Identify which cell holds the provided text, then report its (x, y) central coordinate. 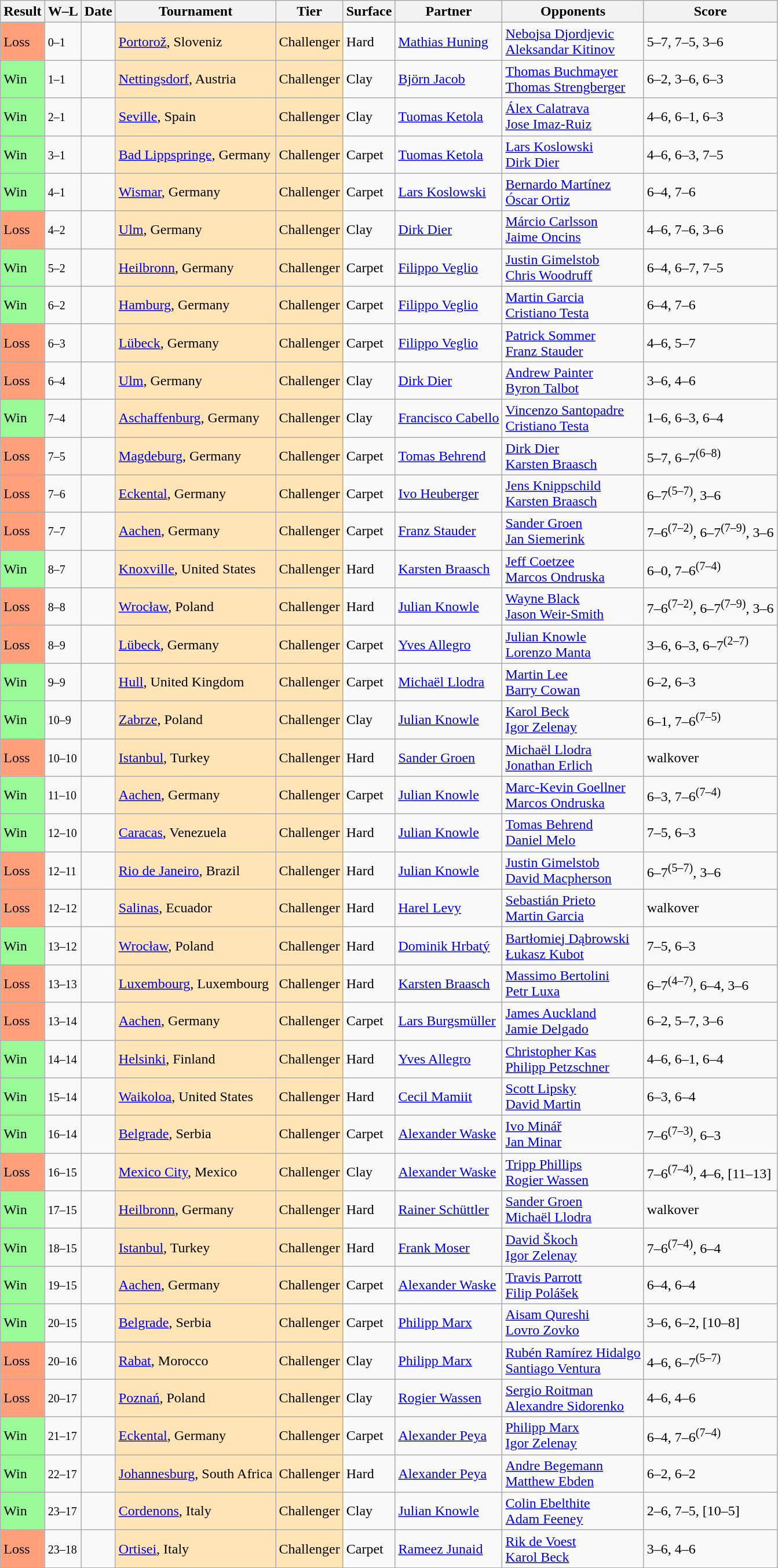
Bartłomiej Dąbrowski Łukasz Kubot (573, 945)
Rubén Ramírez Hidalgo Santiago Ventura (573, 1360)
14–14 (63, 1059)
16–14 (63, 1134)
Wismar, Germany (196, 192)
1–6, 6–3, 6–4 (710, 418)
0–1 (63, 42)
6–1, 7–6(7–5) (710, 719)
1–1 (63, 79)
Sergio Roitman Alexandre Sidorenko (573, 1398)
Rameez Junaid (448, 1549)
Thomas Buchmayer Thomas Strengberger (573, 79)
20–16 (63, 1360)
6–0, 7–6(7–4) (710, 569)
13–12 (63, 945)
6–4, 6–7, 7–5 (710, 268)
4–6, 7–6, 3–6 (710, 229)
10–10 (63, 758)
7–6(7–4), 6–4 (710, 1248)
Poznań, Poland (196, 1398)
2–1 (63, 117)
Hull, United Kingdom (196, 682)
Andre Begemann Matthew Ebden (573, 1474)
Score (710, 12)
Colin Ebelthite Adam Feeney (573, 1511)
Nebojsa Djordjevic Aleksandar Kitinov (573, 42)
Philipp Marx Igor Zelenay (573, 1435)
7–6(7–3), 6–3 (710, 1134)
Jens Knippschild Karsten Braasch (573, 494)
Álex Calatrava Jose Imaz-Ruiz (573, 117)
Cordenons, Italy (196, 1511)
6–4, 7–6(7–4) (710, 1435)
Johannesburg, South Africa (196, 1474)
Waikoloa, United States (196, 1097)
Lars Burgsmüller (448, 1021)
Vincenzo Santopadre Cristiano Testa (573, 418)
4–6, 6–7(5–7) (710, 1360)
Tier (309, 12)
3–6, 6–3, 6–7(2–7) (710, 644)
Marc-Kevin Goellner Marcos Ondruska (573, 795)
Wayne Black Jason Weir-Smith (573, 607)
Knoxville, United States (196, 569)
Francisco Cabello (448, 418)
7–7 (63, 532)
18–15 (63, 1248)
Rogier Wassen (448, 1398)
4–6, 5–7 (710, 343)
Martin Garcia Cristiano Testa (573, 305)
Scott Lipsky David Martin (573, 1097)
Salinas, Ecuador (196, 908)
David Škoch Igor Zelenay (573, 1248)
Sebastián Prieto Martin Garcia (573, 908)
Lars Koslowski (448, 192)
Sander Groen (448, 758)
Hamburg, Germany (196, 305)
Bad Lippspringe, Germany (196, 154)
Surface (369, 12)
Date (98, 12)
Sander Groen Jan Siemerink (573, 532)
Jeff Coetzee Marcos Ondruska (573, 569)
W–L (63, 12)
23–17 (63, 1511)
9–9 (63, 682)
6–2, 6–3 (710, 682)
Partner (448, 12)
Mathias Huning (448, 42)
Franz Stauder (448, 532)
6–3, 7–6(7–4) (710, 795)
Rainer Schüttler (448, 1209)
Rabat, Morocco (196, 1360)
Opponents (573, 12)
Tournament (196, 12)
Result (23, 12)
James Auckland Jamie Delgado (573, 1021)
Ivo Heuberger (448, 494)
3–6, 6–2, [10–8] (710, 1323)
21–17 (63, 1435)
Julian Knowle Lorenzo Manta (573, 644)
Mexico City, Mexico (196, 1172)
Nettingsdorf, Austria (196, 79)
Tomas Behrend Daniel Melo (573, 833)
12–12 (63, 908)
16–15 (63, 1172)
Dominik Hrbatý (448, 945)
Bernardo Martínez Óscar Ortiz (573, 192)
5–2 (63, 268)
6–4 (63, 380)
20–15 (63, 1323)
Aisam Qureshi Lovro Zovko (573, 1323)
Helsinki, Finland (196, 1059)
6–4, 6–4 (710, 1285)
Lars Koslowski Dirk Dier (573, 154)
Aschaffenburg, Germany (196, 418)
4–6, 6–1, 6–4 (710, 1059)
5–7, 7–5, 3–6 (710, 42)
13–13 (63, 984)
10–9 (63, 719)
Tripp Phillips Rogier Wassen (573, 1172)
Cecil Mamiit (448, 1097)
Magdeburg, Germany (196, 455)
Dirk Dier Karsten Braasch (573, 455)
6–2 (63, 305)
Andrew Painter Byron Talbot (573, 380)
11–10 (63, 795)
Travis Parrott Filip Polášek (573, 1285)
7–6(7–4), 4–6, [11–13] (710, 1172)
12–11 (63, 870)
20–17 (63, 1398)
Christopher Kas Philipp Petzschner (573, 1059)
Ivo Minář Jan Minar (573, 1134)
Justin Gimelstob Chris Woodruff (573, 268)
Karol Beck Igor Zelenay (573, 719)
Luxembourg, Luxembourg (196, 984)
Zabrze, Poland (196, 719)
Björn Jacob (448, 79)
6–3 (63, 343)
7–5 (63, 455)
Massimo Bertolini Petr Luxa (573, 984)
Ortisei, Italy (196, 1549)
23–18 (63, 1549)
5–7, 6–7(6–8) (710, 455)
Portorož, Sloveniz (196, 42)
Rik de Voest Karol Beck (573, 1549)
Tomas Behrend (448, 455)
Michaël Llodra (448, 682)
22–17 (63, 1474)
17–15 (63, 1209)
Patrick Sommer Franz Stauder (573, 343)
19–15 (63, 1285)
Seville, Spain (196, 117)
Frank Moser (448, 1248)
4–2 (63, 229)
4–6, 6–1, 6–3 (710, 117)
Michaël Llodra Jonathan Erlich (573, 758)
3–1 (63, 154)
4–6, 4–6 (710, 1398)
7–4 (63, 418)
4–6, 6–3, 7–5 (710, 154)
Rio de Janeiro, Brazil (196, 870)
6–7(4–7), 6–4, 3–6 (710, 984)
Justin Gimelstob David Macpherson (573, 870)
Harel Levy (448, 908)
15–14 (63, 1097)
Martin Lee Barry Cowan (573, 682)
8–8 (63, 607)
6–3, 6–4 (710, 1097)
12–10 (63, 833)
7–6 (63, 494)
6–2, 6–2 (710, 1474)
4–1 (63, 192)
6–2, 5–7, 3–6 (710, 1021)
Márcio Carlsson Jaime Oncins (573, 229)
2–6, 7–5, [10–5] (710, 1511)
Caracas, Venezuela (196, 833)
6–2, 3–6, 6–3 (710, 79)
Sander Groen Michaël Llodra (573, 1209)
8–9 (63, 644)
8–7 (63, 569)
13–14 (63, 1021)
